Scan for the cell matching the given text and deliver its [X, Y] coordinate at center. 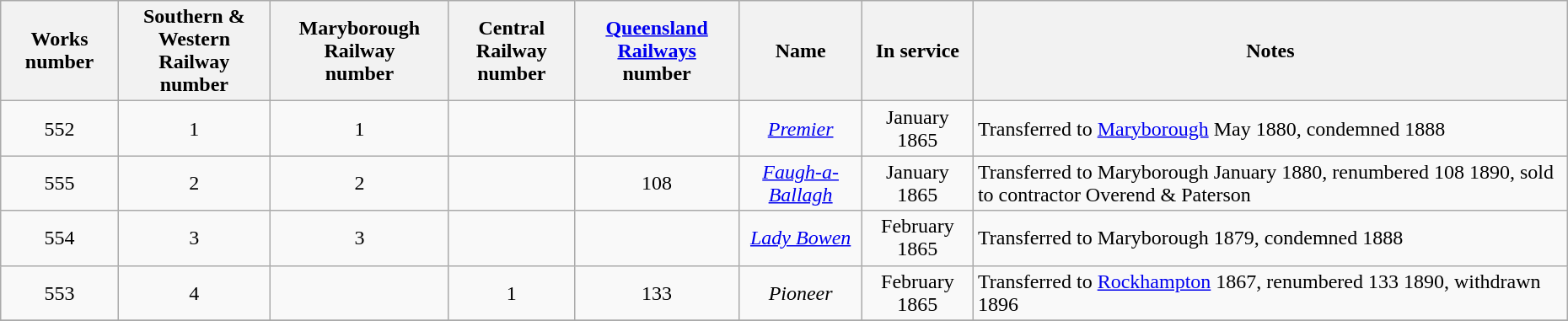
552 [60, 128]
Queensland Railwaysnumber [657, 51]
553 [60, 293]
In service [917, 51]
Maryborough Railwaynumber [359, 51]
Faugh-a-Ballagh [801, 184]
Transferred to Maryborough May 1880, condemned 1888 [1270, 128]
Central Railwaynumber [511, 51]
555 [60, 184]
Transferred to Maryborough January 1880, renumbered 108 1890, sold to contractor Overend & Paterson [1270, 184]
Premier [801, 128]
554 [60, 238]
Name [801, 51]
Transferred to Maryborough 1879, condemned 1888 [1270, 238]
108 [657, 184]
133 [657, 293]
Lady Bowen [801, 238]
Southern & WesternRailway number [194, 51]
Pioneer [801, 293]
Notes [1270, 51]
Transferred to Rockhampton 1867, renumbered 133 1890, withdrawn 1896 [1270, 293]
Works number [60, 51]
4 [194, 293]
